Output the (X, Y) coordinate of the center of the cell containing the given text.  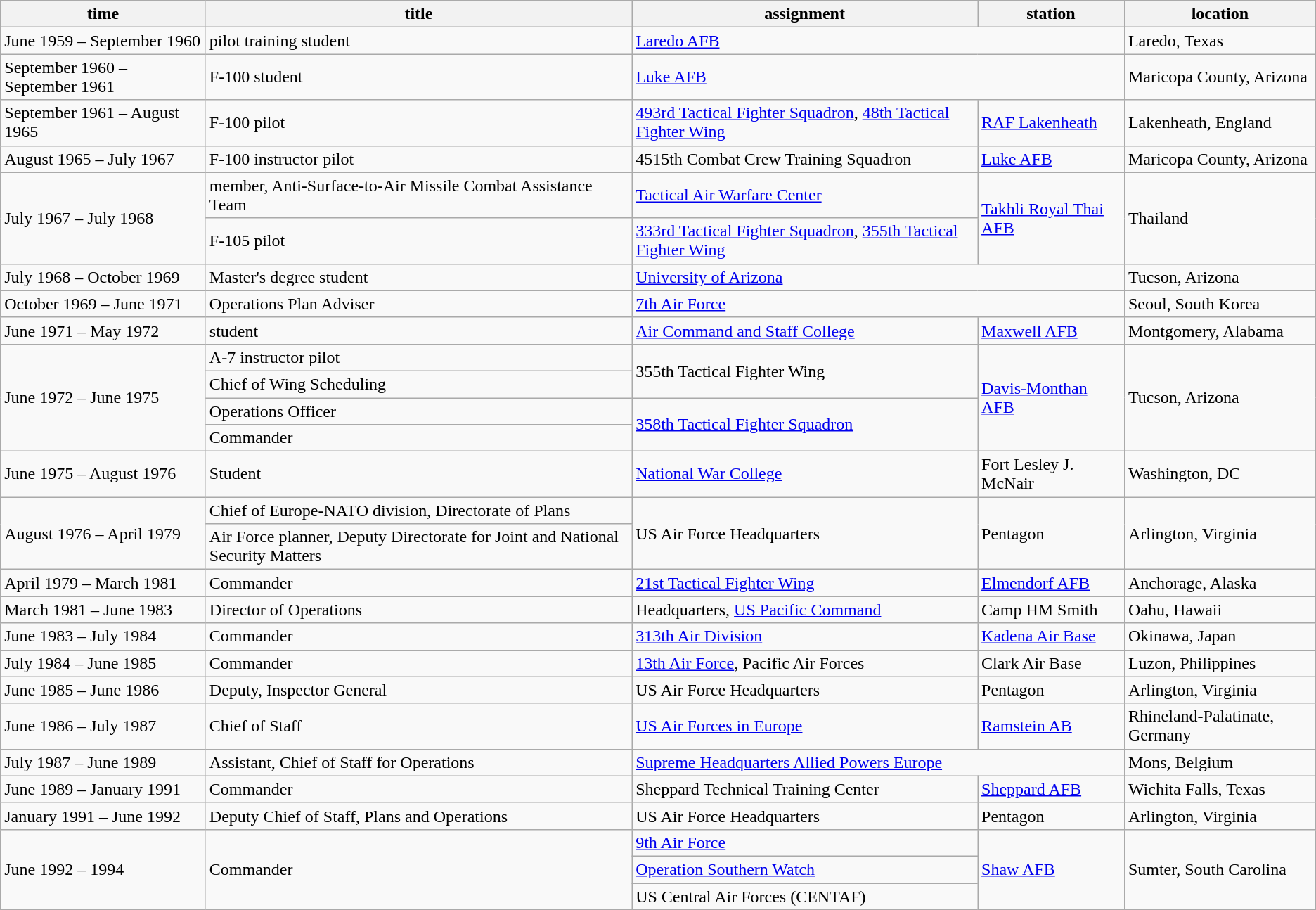
Montgomery, Alabama (1220, 331)
Shaw AFB (1052, 869)
member, Anti-Surface-to-Air Missile Combat Assistance Team (418, 196)
time (103, 14)
assignment (805, 14)
National War College (805, 474)
July 1967 – July 1968 (103, 218)
Chief of Staff (418, 726)
October 1969 – June 1971 (103, 304)
A-7 instructor pilot (418, 357)
June 1983 – July 1984 (103, 636)
Tactical Air Warfare Center (805, 196)
student (418, 331)
July 1987 – June 1989 (103, 762)
Sheppard AFB (1052, 789)
Deputy, Inspector General (418, 690)
Maxwell AFB (1052, 331)
Luzon, Philippines (1220, 663)
Oahu, Hawaii (1220, 610)
Air Command and Staff College (805, 331)
Chief of Wing Scheduling (418, 384)
Student (418, 474)
Headquarters, US Pacific Command (805, 610)
13th Air Force, Pacific Air Forces (805, 663)
9th Air Force (805, 842)
21st Tactical Fighter Wing (805, 583)
Okinawa, Japan (1220, 636)
Operation Southern Watch (805, 869)
June 1971 – May 1972 (103, 331)
F-100 pilot (418, 122)
Director of Operations (418, 610)
Seoul, South Korea (1220, 304)
August 1976 – April 1979 (103, 533)
313th Air Division (805, 636)
Mons, Belgium (1220, 762)
September 1960 – September 1961 (103, 77)
September 1961 – August 1965 (103, 122)
location (1220, 14)
pilot training student (418, 41)
March 1981 – June 1983 (103, 610)
355th Tactical Fighter Wing (805, 371)
April 1979 – March 1981 (103, 583)
Anchorage, Alaska (1220, 583)
Ramstein AB (1052, 726)
Fort Lesley J. McNair (1052, 474)
University of Arizona (879, 277)
Air Force planner, Deputy Directorate for Joint and National Security Matters (418, 547)
F-100 instructor pilot (418, 159)
June 1986 – July 1987 (103, 726)
August 1965 – July 1967 (103, 159)
US Central Air Forces (CENTAF) (805, 897)
June 1992 – 1994 (103, 869)
Laredo AFB (879, 41)
Deputy Chief of Staff, Plans and Operations (418, 816)
June 1959 – September 1960 (103, 41)
January 1991 – June 1992 (103, 816)
station (1052, 14)
Elmendorf AFB (1052, 583)
F-105 pilot (418, 241)
Sumter, South Carolina (1220, 869)
Davis-Monthan AFB (1052, 397)
Wichita Falls, Texas (1220, 789)
Operations Plan Adviser (418, 304)
title (418, 14)
RAF Lakenheath (1052, 122)
F-100 student (418, 77)
Operations Officer (418, 411)
Kadena Air Base (1052, 636)
Rhineland-Palatinate, Germany (1220, 726)
Supreme Headquarters Allied Powers Europe (879, 762)
7th Air Force (879, 304)
Thailand (1220, 218)
US Air Forces in Europe (805, 726)
June 1975 – August 1976 (103, 474)
Sheppard Technical Training Center (805, 789)
Master's degree student (418, 277)
July 1968 – October 1969 (103, 277)
Lakenheath, England (1220, 122)
Clark Air Base (1052, 663)
June 1989 – January 1991 (103, 789)
June 1985 – June 1986 (103, 690)
Camp HM Smith (1052, 610)
358th Tactical Fighter Squadron (805, 425)
Washington, DC (1220, 474)
Chief of Europe-NATO division, Directorate of Plans (418, 511)
Takhli Royal Thai AFB (1052, 218)
June 1972 – June 1975 (103, 397)
4515th Combat Crew Training Squadron (805, 159)
Laredo, Texas (1220, 41)
July 1984 – June 1985 (103, 663)
493rd Tactical Fighter Squadron, 48th Tactical Fighter Wing (805, 122)
Assistant, Chief of Staff for Operations (418, 762)
333rd Tactical Fighter Squadron, 355th Tactical Fighter Wing (805, 241)
